Locate the cell with the specified text and output its (x, y) center coordinate. 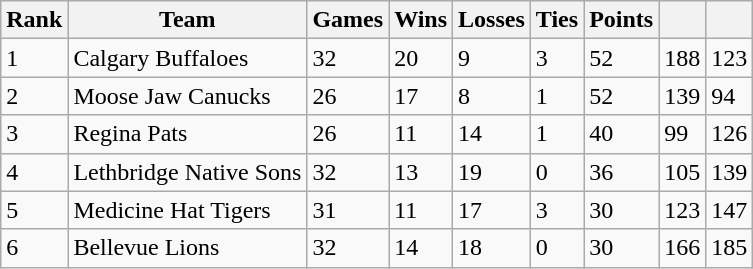
99 (682, 134)
Rank (34, 20)
94 (730, 96)
147 (730, 210)
19 (492, 172)
8 (492, 96)
Points (622, 20)
36 (622, 172)
Losses (492, 20)
Medicine Hat Tigers (188, 210)
188 (682, 58)
Wins (421, 20)
2 (34, 96)
Lethbridge Native Sons (188, 172)
Calgary Buffaloes (188, 58)
Ties (556, 20)
Regina Pats (188, 134)
4 (34, 172)
Games (348, 20)
166 (682, 248)
6 (34, 248)
18 (492, 248)
40 (622, 134)
126 (730, 134)
Team (188, 20)
185 (730, 248)
31 (348, 210)
20 (421, 58)
9 (492, 58)
5 (34, 210)
Bellevue Lions (188, 248)
Moose Jaw Canucks (188, 96)
105 (682, 172)
13 (421, 172)
